Scan for the cell matching the given text and deliver its (X, Y) coordinate at center. 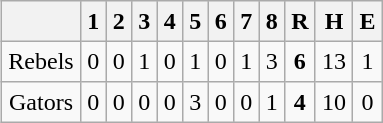
R (300, 21)
13 (334, 61)
H (334, 21)
E (368, 21)
8 (272, 21)
10 (334, 102)
7 (246, 21)
2 (119, 21)
Gators (42, 102)
Rebels (42, 61)
5 (195, 21)
